Find where the given text appears and provide that cell's center as (x, y) coordinate. 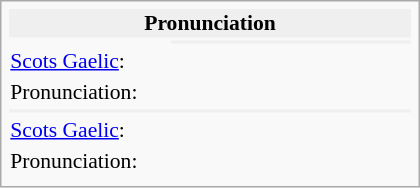
Pronunciation (210, 23)
